Detect which cell encompasses the target text, then output its [x, y] center coordinate. 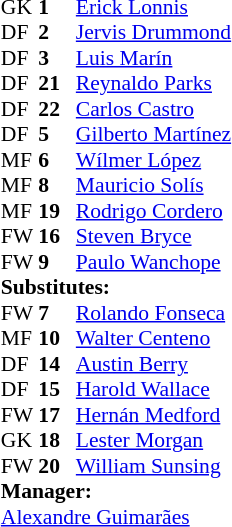
Carlos Castro [154, 109]
20 [57, 466]
Reynaldo Parks [154, 83]
3 [57, 58]
William Sunsing [154, 466]
17 [57, 415]
15 [57, 389]
Paulo Wanchope [154, 262]
7 [57, 313]
Luis Marín [154, 58]
GK [20, 441]
Rodrigo Cordero [154, 211]
Hernán Medford [154, 415]
22 [57, 109]
Manager: [116, 491]
6 [57, 160]
Substitutes: [116, 287]
Jervis Drummond [154, 33]
21 [57, 83]
9 [57, 262]
5 [57, 135]
18 [57, 441]
2 [57, 33]
8 [57, 185]
Walter Centeno [154, 339]
10 [57, 339]
Steven Bryce [154, 237]
Lester Morgan [154, 441]
Harold Wallace [154, 389]
Wílmer López [154, 160]
Gilberto Martínez [154, 135]
Mauricio Solís [154, 185]
14 [57, 364]
16 [57, 237]
Rolando Fonseca [154, 313]
Austin Berry [154, 364]
19 [57, 211]
